Output the (X, Y) coordinate of the center of the cell containing the given text.  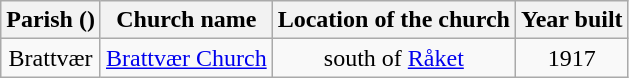
Year built (572, 20)
Brattvær Church (186, 58)
south of Råket (394, 58)
Location of the church (394, 20)
Church name (186, 20)
Parish () (51, 20)
Brattvær (51, 58)
1917 (572, 58)
